Detect which cell encompasses the target text, then output its (x, y) center coordinate. 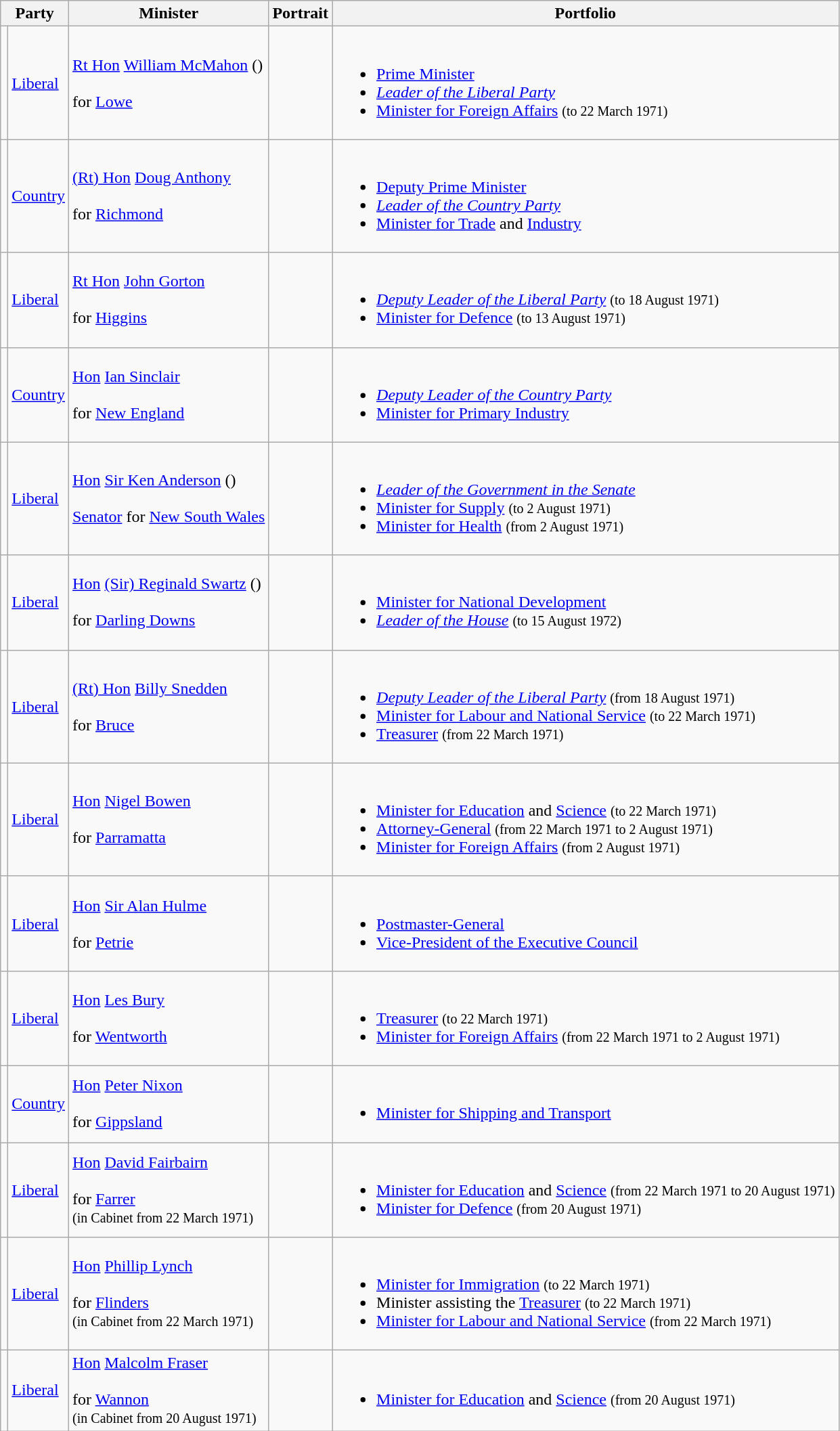
Hon Nigel Bowen for Parramatta (169, 819)
Prime MinisterLeader of the Liberal PartyMinister for Foreign Affairs (to 22 March 1971) (585, 83)
(Rt) Hon Doug Anthony for Richmond (169, 196)
Hon David Fairbairn for Farrer (in Cabinet from 22 March 1971) (169, 1190)
Deputy Leader of the Liberal Party (to 18 August 1971)Minister for Defence (to 13 August 1971) (585, 300)
Portrait (301, 14)
Hon Les Bury for Wentworth (169, 1018)
Minister for Education and Science (from 20 August 1971) (585, 1390)
Deputy Leader of the Country PartyMinister for Primary Industry (585, 395)
Rt Hon John Gorton for Higgins (169, 300)
Hon (Sir) Reginald Swartz () for Darling Downs (169, 602)
Party (35, 14)
Minister (169, 14)
Minister for Shipping and Transport (585, 1103)
Hon Malcolm Fraser for Wannon (in Cabinet from 20 August 1971) (169, 1390)
Portfolio (585, 14)
Deputy Prime MinisterLeader of the Country PartyMinister for Trade and Industry (585, 196)
Hon Ian Sinclair for New England (169, 395)
Hon Sir Alan Hulme for Petrie (169, 923)
Hon Sir Ken Anderson () Senator for New South Wales (169, 498)
Rt Hon William McMahon () for Lowe (169, 83)
(Rt) Hon Billy Snedden for Bruce (169, 707)
Treasurer (to 22 March 1971)Minister for Foreign Affairs (from 22 March 1971 to 2 August 1971) (585, 1018)
Hon Peter Nixon for Gippsland (169, 1103)
Postmaster-GeneralVice-President of the Executive Council (585, 923)
Hon Phillip Lynch for Flinders (in Cabinet from 22 March 1971) (169, 1294)
Leader of the Government in the SenateMinister for Supply (to 2 August 1971)Minister for Health (from 2 August 1971) (585, 498)
Minister for Education and Science (from 22 March 1971 to 20 August 1971)Minister for Defence (from 20 August 1971) (585, 1190)
Minister for National DevelopmentLeader of the House (to 15 August 1972) (585, 602)
Deputy Leader of the Liberal Party (from 18 August 1971)Minister for Labour and National Service (to 22 March 1971)Treasurer (from 22 March 1971) (585, 707)
